Return the [x, y] coordinate for the center point of the cell that contains the specified text.  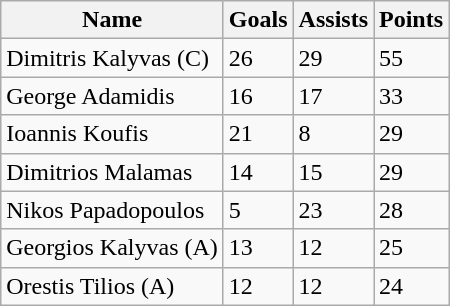
Points [412, 20]
55 [412, 58]
Goals [258, 20]
5 [258, 210]
Name [112, 20]
16 [258, 96]
24 [412, 286]
26 [258, 58]
14 [258, 172]
Georgios Kalyvas (A) [112, 248]
Dimitris Kalyvas (C) [112, 58]
13 [258, 248]
28 [412, 210]
15 [333, 172]
Orestis Tilios (A) [112, 286]
23 [333, 210]
8 [333, 134]
25 [412, 248]
Ioannis Koufis [112, 134]
17 [333, 96]
Dimitrios Malamas [112, 172]
21 [258, 134]
George Adamidis [112, 96]
Nikos Papadopoulos [112, 210]
Assists [333, 20]
33 [412, 96]
